For the text-containing cell, return its midpoint in (X, Y) coordinate format. 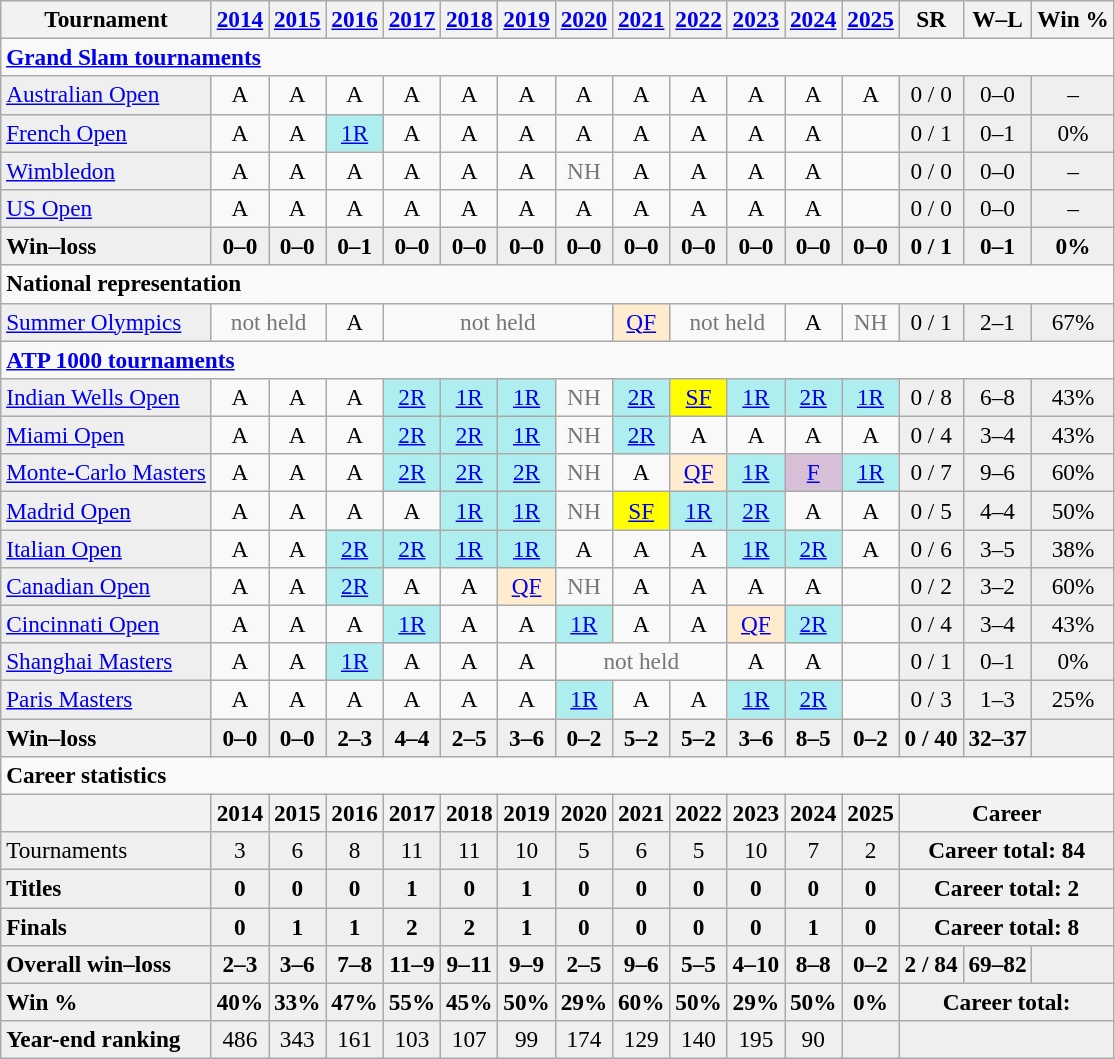
40% (240, 1002)
Titles (106, 888)
9–11 (470, 964)
Madrid Open (106, 510)
0 / 2 (931, 586)
69–82 (998, 964)
French Open (106, 133)
Career total: 8 (1006, 926)
67% (1073, 322)
Grand Slam tournaments (558, 57)
Overall win–loss (106, 964)
2–1 (998, 322)
Canadian Open (106, 586)
Monte-Carlo Masters (106, 473)
Paris Masters (106, 699)
Summer Olympics (106, 322)
SR (931, 19)
Cincinnati Open (106, 624)
Indian Wells Open (106, 397)
3–5 (998, 548)
8–8 (814, 964)
7–8 (354, 964)
25% (1073, 699)
Year-end ranking (106, 1039)
Career statistics (558, 775)
Career total: 84 (1006, 850)
0 / 8 (931, 397)
129 (642, 1039)
9–9 (526, 964)
Italian Open (106, 548)
45% (470, 1002)
Career (1006, 813)
0 / 6 (931, 548)
Miami Open (106, 435)
161 (354, 1039)
11–9 (412, 964)
0 / 3 (931, 699)
38% (1073, 548)
47% (354, 1002)
4–10 (756, 964)
0 / 7 (931, 473)
W–L (998, 19)
107 (470, 1039)
ATP 1000 tournaments (558, 359)
Tournament (106, 19)
343 (298, 1039)
103 (412, 1039)
Australian Open (106, 95)
174 (584, 1039)
Shanghai Masters (106, 662)
140 (698, 1039)
F (814, 473)
Wimbledon (106, 170)
6–8 (998, 397)
99 (526, 1039)
5–5 (698, 964)
3 (240, 850)
National representation (558, 284)
Tournaments (106, 850)
33% (298, 1002)
32–37 (998, 737)
0 / 40 (931, 737)
7 (814, 850)
3–2 (998, 586)
486 (240, 1039)
195 (756, 1039)
US Open (106, 208)
Career total: (1006, 1002)
55% (412, 1002)
Finals (106, 926)
0 / 5 (931, 510)
2 / 84 (931, 964)
Career total: 2 (1006, 888)
90 (814, 1039)
8–5 (814, 737)
1–3 (998, 699)
8 (354, 850)
